Pinpoint the cell where the given text exists, returning its [X, Y] midpoint coordinate. 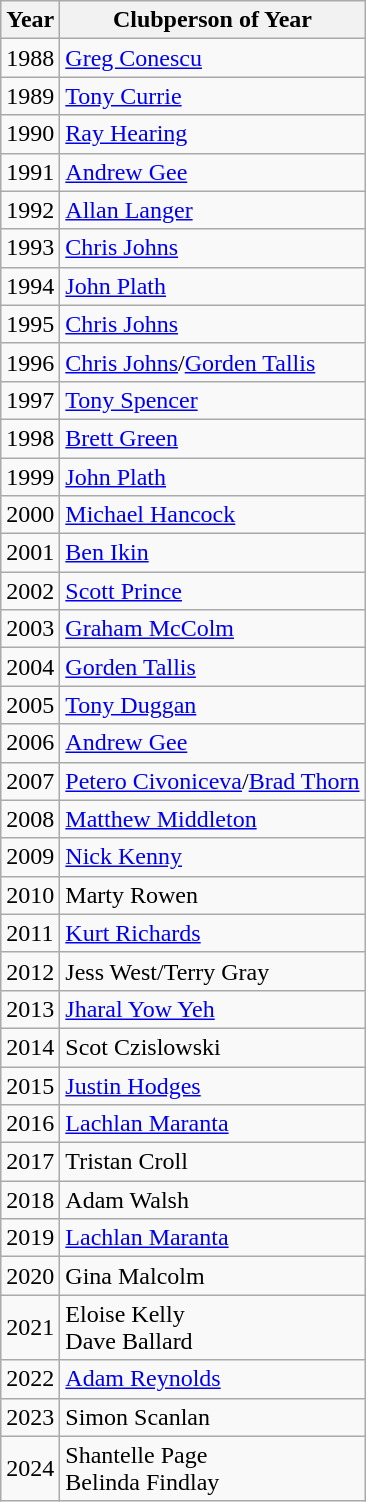
Marty Rowen [212, 895]
Tristan Croll [212, 1162]
2007 [30, 781]
Scott Prince [212, 591]
Jess West/Terry Gray [212, 971]
Gina Malcolm [212, 1276]
2018 [30, 1200]
2012 [30, 971]
Year [30, 20]
1998 [30, 438]
Eloise KellyDave Ballard [212, 1328]
1989 [30, 96]
2020 [30, 1276]
2004 [30, 667]
2005 [30, 705]
1997 [30, 400]
Brett Green [212, 438]
1999 [30, 477]
1994 [30, 286]
Simon Scanlan [212, 1417]
2002 [30, 591]
1990 [30, 134]
2015 [30, 1085]
Justin Hodges [212, 1085]
Gorden Tallis [212, 667]
2010 [30, 895]
Jharal Yow Yeh [212, 1009]
Clubperson of Year [212, 20]
Adam Walsh [212, 1200]
Ben Ikin [212, 553]
2024 [30, 1468]
Kurt Richards [212, 933]
Tony Currie [212, 96]
1992 [30, 210]
2014 [30, 1047]
Ray Hearing [212, 134]
1995 [30, 324]
Shantelle PageBelinda Findlay [212, 1468]
Michael Hancock [212, 515]
Nick Kenny [212, 857]
2006 [30, 743]
Graham McColm [212, 629]
Adam Reynolds [212, 1379]
1996 [30, 362]
Chris Johns/Gorden Tallis [212, 362]
Matthew Middleton [212, 819]
2021 [30, 1328]
1988 [30, 58]
Tony Duggan [212, 705]
2017 [30, 1162]
Greg Conescu [212, 58]
2013 [30, 1009]
2008 [30, 819]
2009 [30, 857]
2016 [30, 1124]
2001 [30, 553]
Petero Civoniceva/Brad Thorn [212, 781]
2011 [30, 933]
2019 [30, 1238]
1993 [30, 248]
1991 [30, 172]
2000 [30, 515]
Scot Czislowski [212, 1047]
2022 [30, 1379]
Tony Spencer [212, 400]
2003 [30, 629]
Allan Langer [212, 210]
2023 [30, 1417]
